Determine the [X, Y] coordinate at the center of the cell enclosing the given text.  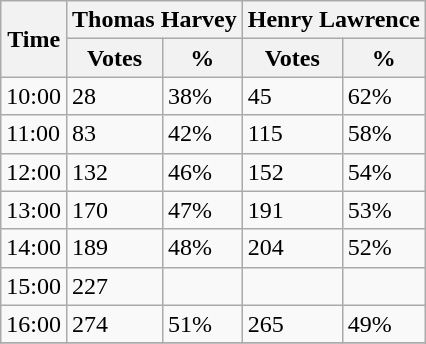
115 [292, 134]
274 [114, 324]
204 [292, 248]
11:00 [34, 134]
16:00 [34, 324]
48% [202, 248]
14:00 [34, 248]
152 [292, 172]
45 [292, 96]
28 [114, 96]
46% [202, 172]
Thomas Harvey [154, 20]
227 [114, 286]
189 [114, 248]
170 [114, 210]
54% [384, 172]
47% [202, 210]
58% [384, 134]
42% [202, 134]
62% [384, 96]
49% [384, 324]
53% [384, 210]
10:00 [34, 96]
Henry Lawrence [334, 20]
52% [384, 248]
Time [34, 39]
132 [114, 172]
15:00 [34, 286]
191 [292, 210]
38% [202, 96]
13:00 [34, 210]
51% [202, 324]
12:00 [34, 172]
83 [114, 134]
265 [292, 324]
